Pinpoint the cell where the given text exists, returning its [X, Y] midpoint coordinate. 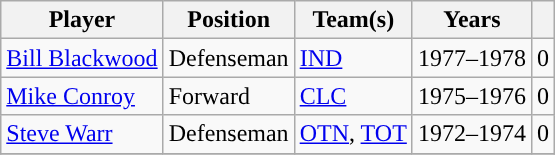
1972–1974 [472, 134]
Forward [228, 96]
IND [353, 58]
1977–1978 [472, 58]
OTN, TOT [353, 134]
CLC [353, 96]
Team(s) [353, 20]
Position [228, 20]
Years [472, 20]
Player [82, 20]
Bill Blackwood [82, 58]
1975–1976 [472, 96]
Mike Conroy [82, 96]
Steve Warr [82, 134]
